Extract the (X, Y) coordinate from the center of the cell holding the provided text.  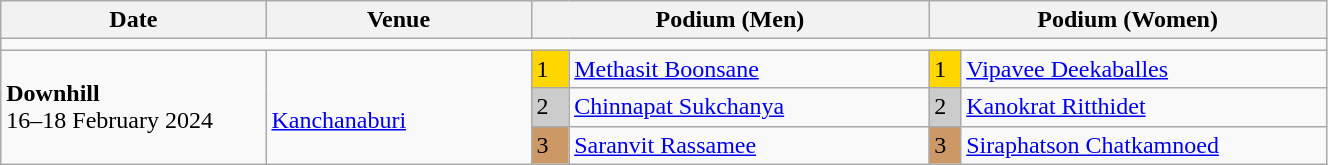
Venue (398, 20)
Chinnapat Sukchanya (749, 107)
Siraphatson Chatkamnoed (1144, 145)
Vipavee Deekaballes (1144, 69)
Date (134, 20)
Saranvit Rassamee (749, 145)
Podium (Men) (730, 20)
Methasit Boonsane (749, 69)
Kanchanaburi (398, 107)
Podium (Women) (1128, 20)
Kanokrat Ritthidet (1144, 107)
Downhill 16–18 February 2024 (134, 107)
